Capture the cell that displays the provided text and extract its (X, Y) central coordinate. 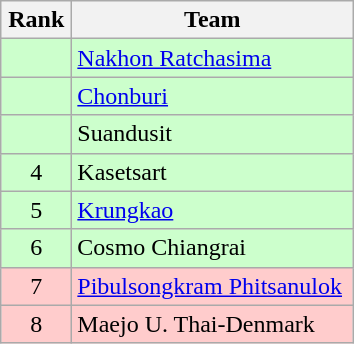
Kasetsart (212, 172)
7 (36, 286)
8 (36, 324)
Cosmo Chiangrai (212, 248)
6 (36, 248)
Team (212, 20)
Krungkao (212, 210)
Chonburi (212, 96)
Nakhon Ratchasima (212, 58)
Pibulsongkram Phitsanulok (212, 286)
4 (36, 172)
Rank (36, 20)
5 (36, 210)
Maejo U. Thai-Denmark (212, 324)
Suandusit (212, 134)
